Search for the cell housing the specified text and yield its [x, y] center coordinate. 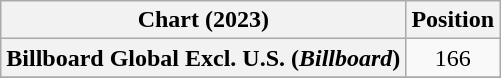
Position [453, 20]
Billboard Global Excl. U.S. (Billboard) [204, 58]
166 [453, 58]
Chart (2023) [204, 20]
